Search for the cell housing the specified text and yield its [x, y] center coordinate. 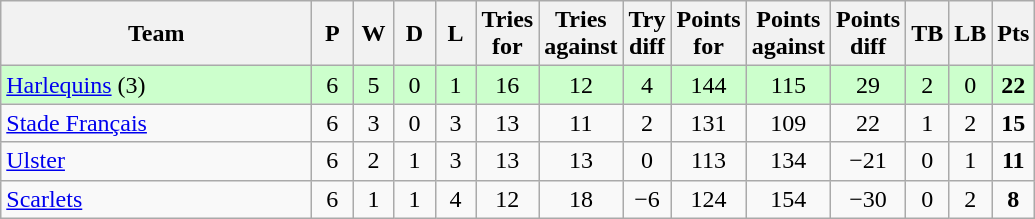
144 [708, 85]
P [332, 34]
Pts [1014, 34]
Points against [788, 34]
Tries against [581, 34]
Harlequins (3) [156, 85]
Team [156, 34]
5 [374, 85]
L [456, 34]
−6 [647, 199]
Scarlets [156, 199]
Stade Français [156, 123]
154 [788, 199]
−21 [868, 161]
Try diff [647, 34]
29 [868, 85]
131 [708, 123]
−30 [868, 199]
134 [788, 161]
16 [508, 85]
Tries for [508, 34]
18 [581, 199]
109 [788, 123]
W [374, 34]
Points for [708, 34]
D [414, 34]
124 [708, 199]
LB [970, 34]
Points diff [868, 34]
115 [788, 85]
113 [708, 161]
TB [928, 34]
Ulster [156, 161]
15 [1014, 123]
8 [1014, 199]
